Extract the [x, y] coordinate from the center of the cell holding the provided text.  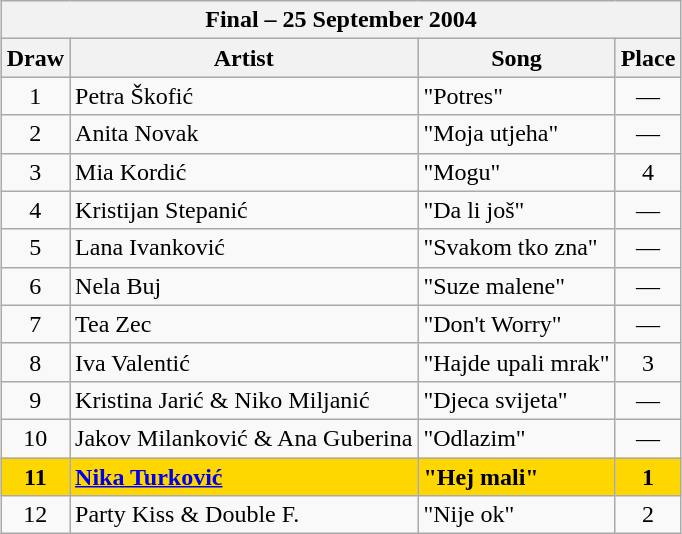
10 [35, 438]
"Moja utjeha" [516, 134]
Lana Ivanković [244, 248]
"Da li još" [516, 210]
Kristijan Stepanić [244, 210]
"Suze malene" [516, 286]
11 [35, 477]
Nika Turković [244, 477]
Place [648, 58]
"Don't Worry" [516, 324]
"Svakom tko zna" [516, 248]
9 [35, 400]
Mia Kordić [244, 172]
Party Kiss & Double F. [244, 515]
"Potres" [516, 96]
6 [35, 286]
"Mogu" [516, 172]
7 [35, 324]
5 [35, 248]
Nela Buj [244, 286]
Final – 25 September 2004 [341, 20]
Artist [244, 58]
Iva Valentić [244, 362]
"Odlazim" [516, 438]
Draw [35, 58]
"Hajde upali mrak" [516, 362]
Jakov Milanković & Ana Guberina [244, 438]
Kristina Jarić & Niko Miljanić [244, 400]
8 [35, 362]
Petra Škofić [244, 96]
"Djeca svijeta" [516, 400]
12 [35, 515]
Song [516, 58]
Tea Zec [244, 324]
Anita Novak [244, 134]
"Hej mali" [516, 477]
"Nije ok" [516, 515]
